Search for the cell housing the specified text and yield its [x, y] center coordinate. 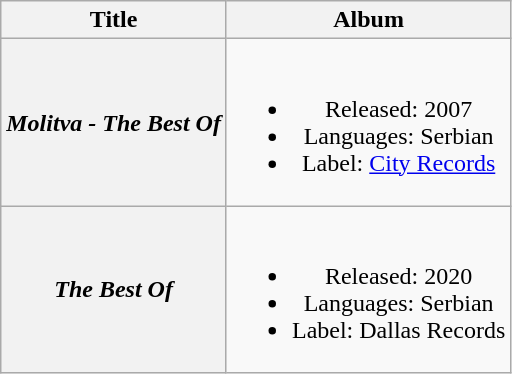
Molitva - The Best Of [114, 122]
Released: 2007Languages: SerbianLabel: City Records [368, 122]
Title [114, 20]
Released: 2020Languages: SerbianLabel: Dallas Records [368, 290]
Album [368, 20]
The Best Of [114, 290]
